Pinpoint the cell where the given text exists, returning its [x, y] midpoint coordinate. 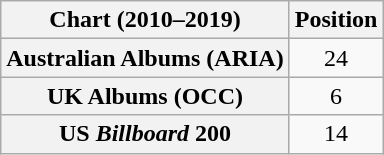
US Billboard 200 [145, 134]
UK Albums (OCC) [145, 96]
Australian Albums (ARIA) [145, 58]
Chart (2010–2019) [145, 20]
24 [336, 58]
Position [336, 20]
6 [336, 96]
14 [336, 134]
